Find where the given text appears and provide that cell's center as (X, Y) coordinate. 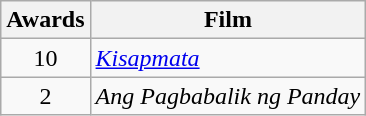
Kisapmata (228, 58)
2 (46, 96)
10 (46, 58)
Film (228, 20)
Awards (46, 20)
Ang Pagbabalik ng Panday (228, 96)
